Scan for the cell matching the given text and deliver its (X, Y) coordinate at center. 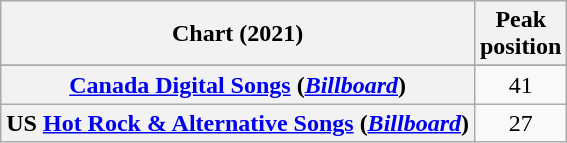
US Hot Rock & Alternative Songs (Billboard) (238, 123)
Chart (2021) (238, 34)
41 (520, 85)
Canada Digital Songs (Billboard) (238, 85)
Peakposition (520, 34)
27 (520, 123)
